Detect which cell encompasses the target text, then output its (X, Y) center coordinate. 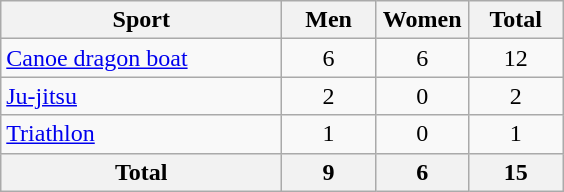
Sport (142, 20)
9 (329, 172)
12 (516, 58)
Women (422, 20)
Ju-jitsu (142, 96)
Canoe dragon boat (142, 58)
Triathlon (142, 134)
15 (516, 172)
Men (329, 20)
